Search for the cell housing the specified text and yield its [X, Y] center coordinate. 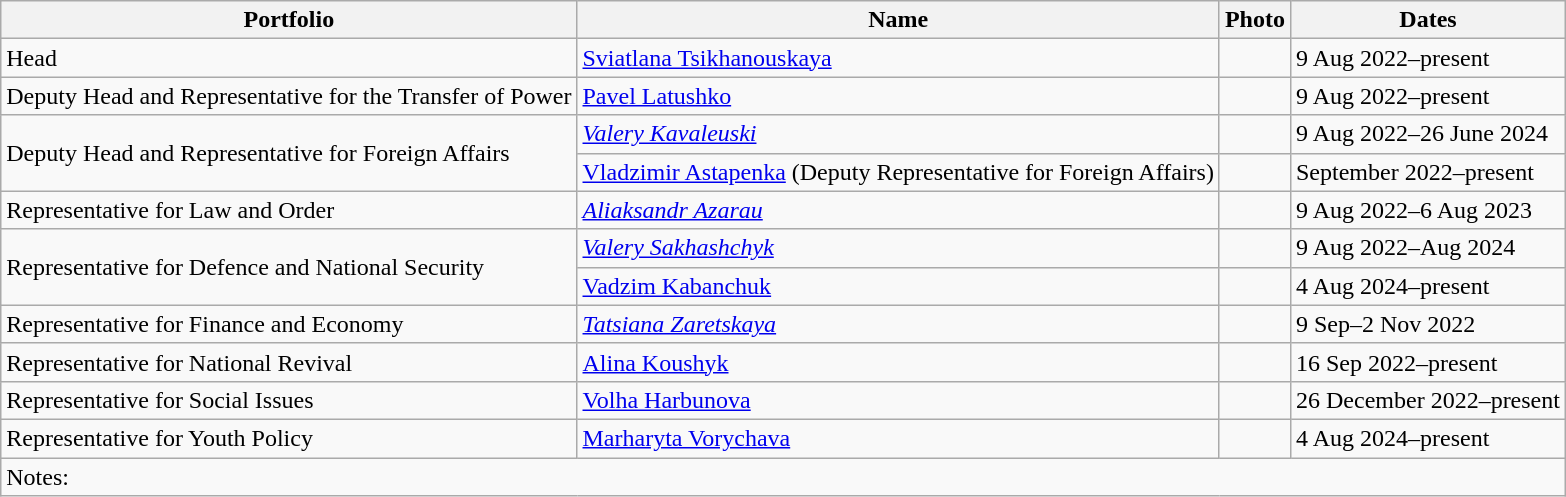
Name [898, 20]
Tatsiana Zaretskaya [898, 324]
Aliaksandr Azarau [898, 210]
Vadzim Kabanchuk [898, 286]
9 Aug 2022–Aug 2024 [1428, 248]
9 Sep–2 Nov 2022 [1428, 324]
Portfolio [289, 20]
Photo [1254, 20]
Representative for Youth Policy [289, 438]
Representative for Defence and National Security [289, 267]
Deputy Head and Representative for the Transfer of Power [289, 96]
9 Aug 2022–6 Aug 2023 [1428, 210]
Valery Kavaleuski [898, 134]
16 Sep 2022–present [1428, 362]
Representative for Law and Order [289, 210]
Alina Koushyk [898, 362]
Representative for Social Issues [289, 400]
Dates [1428, 20]
Deputy Head and Representative for Foreign Affairs [289, 153]
Volha Harbunova [898, 400]
Valery Sakhashchyk [898, 248]
September 2022–present [1428, 172]
Representative for National Revival [289, 362]
Vladzimir Astapenka (Deputy Representative for Foreign Affairs) [898, 172]
Sviatlana Tsikhanouskaya [898, 58]
Representative for Finance and Economy [289, 324]
Marharyta Vorychava [898, 438]
26 December 2022–present [1428, 400]
9 Aug 2022–26 June 2024 [1428, 134]
Notes: [784, 477]
Pavel Latushko [898, 96]
Head [289, 58]
